Output the [x, y] coordinate of the center of the cell containing the given text.  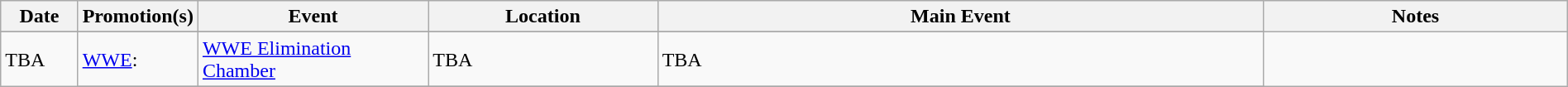
WWE: [137, 60]
Notes [1416, 17]
Date [40, 17]
Promotion(s) [137, 17]
Location [543, 17]
WWE Elimination Chamber [313, 60]
Event [313, 17]
Main Event [961, 17]
